Capture the cell that displays the provided text and extract its [X, Y] central coordinate. 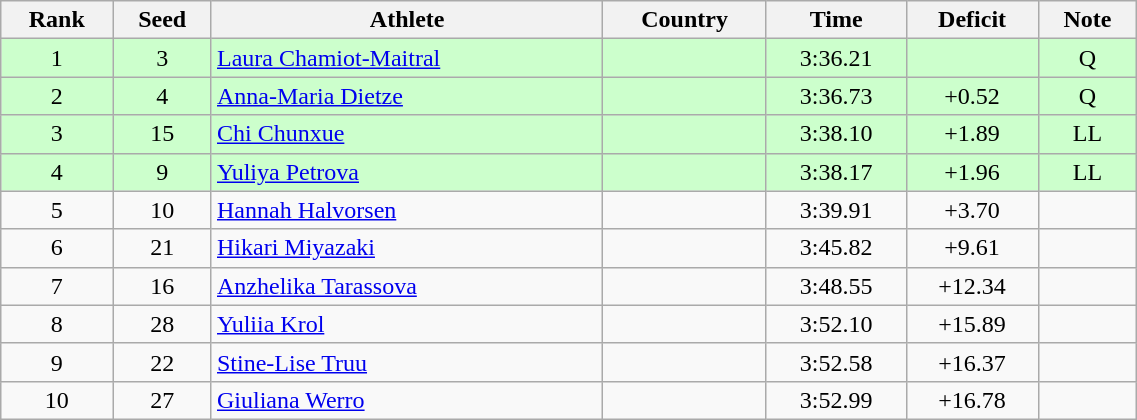
Laura Chamiot-Maitral [406, 58]
8 [57, 324]
5 [57, 210]
Deficit [972, 20]
3:48.55 [836, 286]
Anzhelika Tarassova [406, 286]
21 [162, 248]
Seed [162, 20]
+9.61 [972, 248]
Hikari Miyazaki [406, 248]
3:39.91 [836, 210]
Chi Chunxue [406, 134]
+16.78 [972, 400]
2 [57, 96]
+3.70 [972, 210]
7 [57, 286]
Anna-Maria Dietze [406, 96]
Time [836, 20]
Yuliia Krol [406, 324]
Country [684, 20]
22 [162, 362]
27 [162, 400]
3:36.73 [836, 96]
3:52.10 [836, 324]
28 [162, 324]
3:52.99 [836, 400]
+16.37 [972, 362]
+0.52 [972, 96]
3:38.17 [836, 172]
15 [162, 134]
3:45.82 [836, 248]
Athlete [406, 20]
3:52.58 [836, 362]
+1.96 [972, 172]
Note [1088, 20]
Stine-Lise Truu [406, 362]
Yuliya Petrova [406, 172]
1 [57, 58]
Hannah Halvorsen [406, 210]
16 [162, 286]
+15.89 [972, 324]
Giuliana Werro [406, 400]
6 [57, 248]
+12.34 [972, 286]
+1.89 [972, 134]
3:38.10 [836, 134]
3:36.21 [836, 58]
Rank [57, 20]
